Find where the given text appears and provide that cell's center as [X, Y] coordinate. 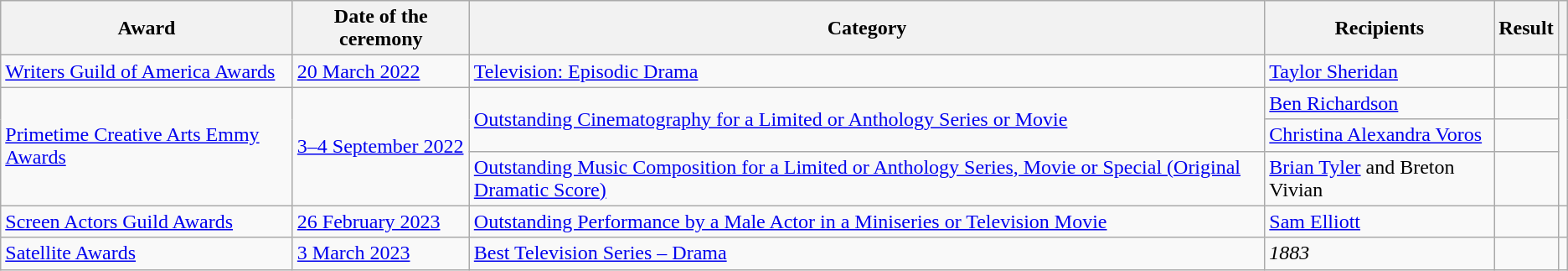
Recipients [1380, 29]
Primetime Creative Arts Emmy Awards [147, 146]
Award [147, 29]
Date of the ceremony [380, 29]
Outstanding Cinematography for a Limited or Anthology Series or Movie [867, 119]
3 March 2023 [380, 253]
Best Television Series – Drama [867, 253]
Screen Actors Guild Awards [147, 221]
3–4 September 2022 [380, 146]
Writers Guild of America Awards [147, 71]
Outstanding Music Composition for a Limited or Anthology Series, Movie or Special (Original Dramatic Score) [867, 178]
Ben Richardson [1380, 103]
1883 [1380, 253]
Satellite Awards [147, 253]
Taylor Sheridan [1380, 71]
Outstanding Performance by a Male Actor in a Miniseries or Television Movie [867, 221]
20 March 2022 [380, 71]
Sam Elliott [1380, 221]
Category [867, 29]
Television: Episodic Drama [867, 71]
Result [1526, 29]
Christina Alexandra Voros [1380, 135]
Brian Tyler and Breton Vivian [1380, 178]
26 February 2023 [380, 221]
